Locate the cell with the specified text and output its (X, Y) center coordinate. 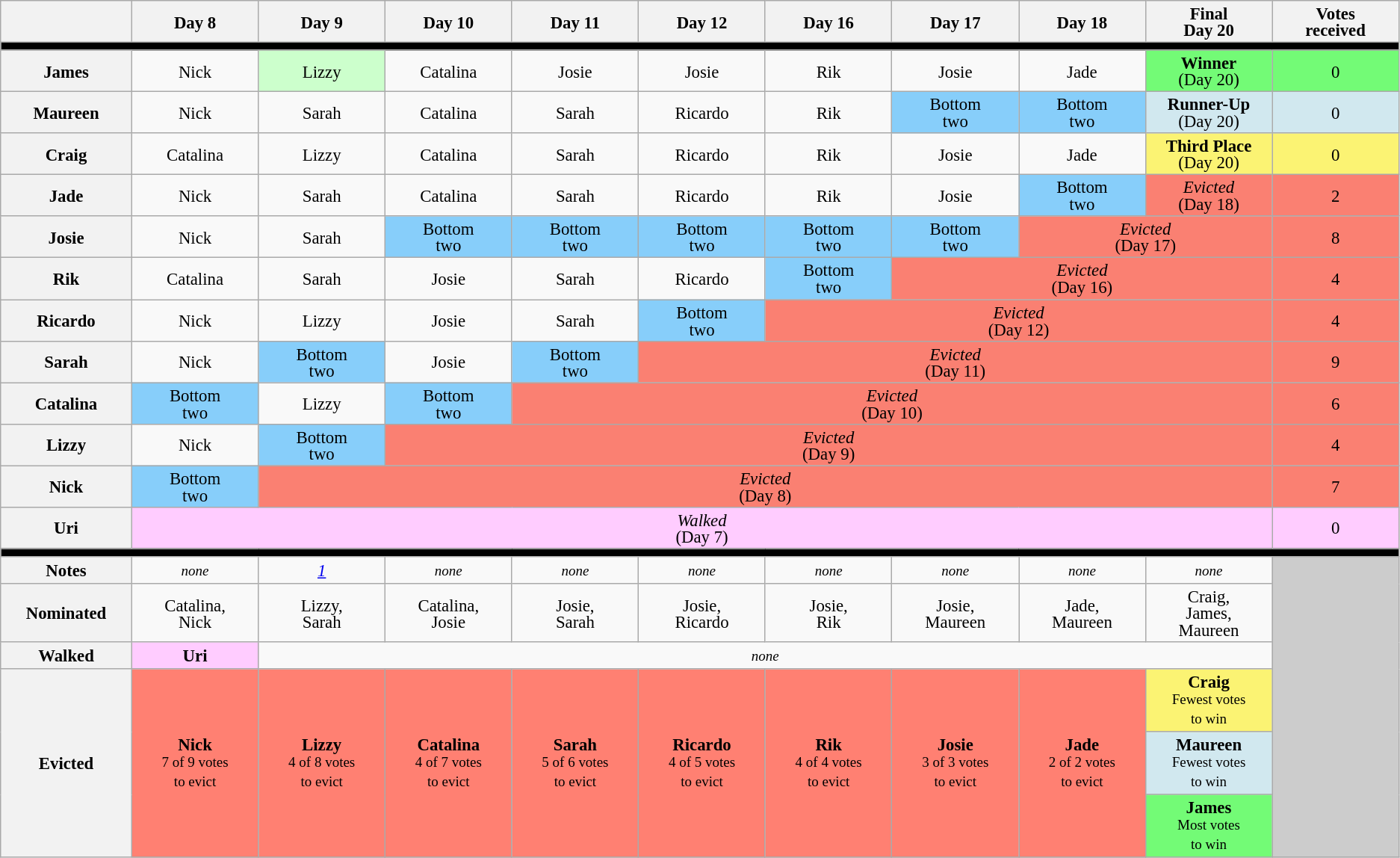
Evicted(Day 18) (1209, 196)
Day 10 (448, 22)
Sarah5 of 6 votesto evict (575, 763)
Catalina,Nick (195, 613)
Nominated (66, 613)
Walked (66, 655)
Evicted (66, 763)
Josie,Ricardo (702, 613)
Day 12 (702, 22)
Jade2 of 2 votesto evict (1082, 763)
MaureenFewest votesto win (1209, 763)
Third Place(Day 20) (1209, 154)
6 (1336, 404)
Josie,Maureen (955, 613)
Maureen (66, 113)
Day 17 (955, 22)
Day 18 (1082, 22)
7 (1336, 487)
Runner-Up(Day 20) (1209, 113)
Walked(Day 7) (702, 528)
Evicted(Day 11) (955, 362)
FinalDay 20 (1209, 22)
CraigFewest votesto win (1209, 700)
Lizzy,Sarah (322, 613)
Catalina4 of 7 votesto evict (448, 763)
Josie,Sarah (575, 613)
2 (1336, 196)
9 (1336, 362)
Rik4 of 4 votesto evict (828, 763)
Evicted(Day 8) (765, 487)
Winner(Day 20) (1209, 71)
Notes (66, 570)
Day 9 (322, 22)
Evicted(Day 9) (828, 445)
Craig,James,Maureen (1209, 613)
Evicted(Day 10) (892, 404)
Catalina,Josie (448, 613)
Lizzy4 of 8 votesto evict (322, 763)
8 (1336, 238)
James (66, 71)
Jade,Maureen (1082, 613)
Evicted(Day 16) (1082, 279)
Votesreceived (1336, 22)
Josie3 of 3 votesto evict (955, 763)
Day 8 (195, 22)
Ricardo4 of 5 votesto evict (702, 763)
Josie,Rik (828, 613)
Day 11 (575, 22)
Craig (66, 154)
JamesMost votesto win (1209, 826)
Evicted(Day 17) (1146, 238)
Nick7 of 9 votesto evict (195, 763)
Day 16 (828, 22)
Evicted(Day 12) (1018, 321)
1 (322, 570)
